Detect which cell encompasses the target text, then output its [X, Y] center coordinate. 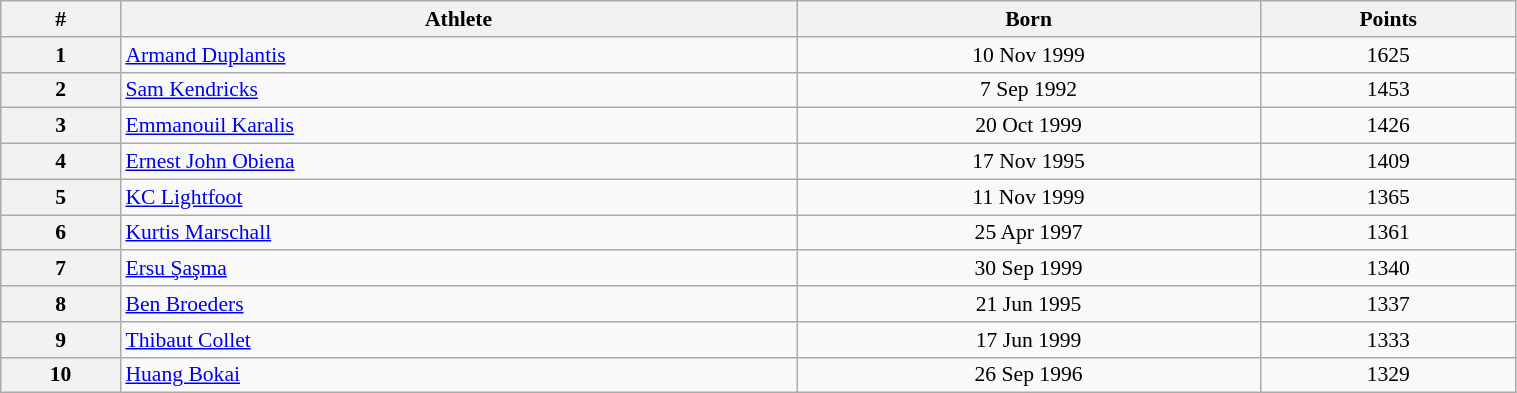
1340 [1388, 269]
Emmanouil Karalis [458, 126]
1365 [1388, 197]
1329 [1388, 375]
Huang Bokai [458, 375]
17 Nov 1995 [1029, 162]
7 Sep 1992 [1029, 90]
1426 [1388, 126]
3 [61, 126]
1625 [1388, 55]
7 [61, 269]
Ben Broeders [458, 304]
Born [1029, 19]
Thibaut Collet [458, 340]
1333 [1388, 340]
Athlete [458, 19]
17 Jun 1999 [1029, 340]
25 Apr 1997 [1029, 233]
10 Nov 1999 [1029, 55]
Kurtis Marschall [458, 233]
Ernest John Obiena [458, 162]
21 Jun 1995 [1029, 304]
Ersu Şaşma [458, 269]
5 [61, 197]
Sam Kendricks [458, 90]
KC Lightfoot [458, 197]
2 [61, 90]
10 [61, 375]
30 Sep 1999 [1029, 269]
8 [61, 304]
# [61, 19]
1361 [1388, 233]
6 [61, 233]
11 Nov 1999 [1029, 197]
1337 [1388, 304]
20 Oct 1999 [1029, 126]
Points [1388, 19]
1 [61, 55]
1409 [1388, 162]
26 Sep 1996 [1029, 375]
9 [61, 340]
1453 [1388, 90]
Armand Duplantis [458, 55]
4 [61, 162]
